Find where the given text appears and provide that cell's center as [x, y] coordinate. 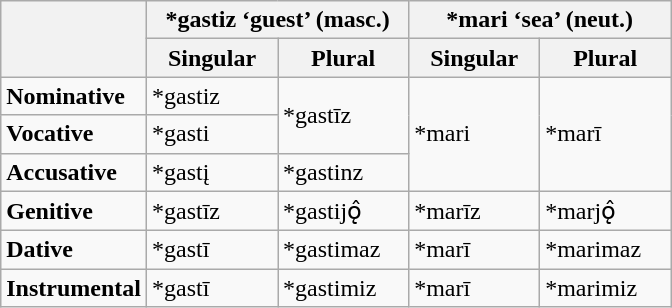
*gastiz ‘guest’ (masc.) [277, 20]
Instrumental [74, 288]
*gastimaz [344, 250]
*gastiz [212, 96]
*marimaz [606, 250]
*gastijǫ̂ [344, 211]
Vocative [74, 134]
Accusative [74, 172]
*marjǫ̂ [606, 211]
*marimiz [606, 288]
*mari ‘sea’ (neut.) [540, 20]
*gastimiz [344, 288]
Dative [74, 250]
*marīz [474, 211]
Nominative [74, 96]
*gastinz [344, 172]
*gasti [212, 134]
Genitive [74, 211]
*gastį [212, 172]
*mari [474, 134]
